Pinpoint the cell where the given text exists, returning its (X, Y) midpoint coordinate. 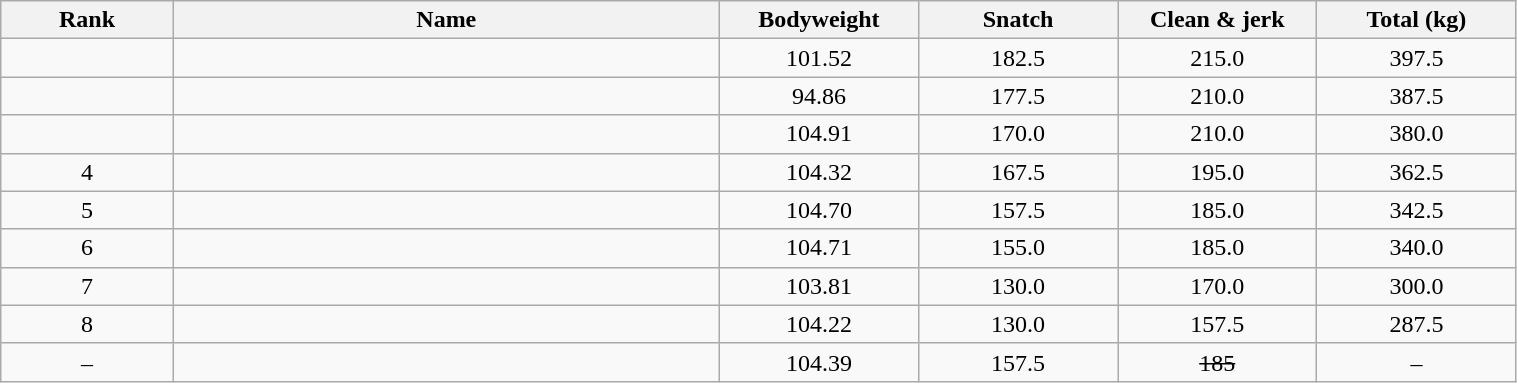
362.5 (1416, 172)
215.0 (1218, 58)
101.52 (818, 58)
104.39 (818, 362)
Bodyweight (818, 20)
185 (1218, 362)
397.5 (1416, 58)
94.86 (818, 96)
Snatch (1018, 20)
104.91 (818, 134)
Total (kg) (1416, 20)
182.5 (1018, 58)
342.5 (1416, 210)
340.0 (1416, 248)
104.32 (818, 172)
103.81 (818, 286)
195.0 (1218, 172)
104.70 (818, 210)
7 (87, 286)
177.5 (1018, 96)
Rank (87, 20)
Clean & jerk (1218, 20)
155.0 (1018, 248)
104.22 (818, 324)
380.0 (1416, 134)
287.5 (1416, 324)
4 (87, 172)
Name (446, 20)
167.5 (1018, 172)
300.0 (1416, 286)
387.5 (1416, 96)
8 (87, 324)
6 (87, 248)
104.71 (818, 248)
5 (87, 210)
